Detect which cell encompasses the target text, then output its (X, Y) center coordinate. 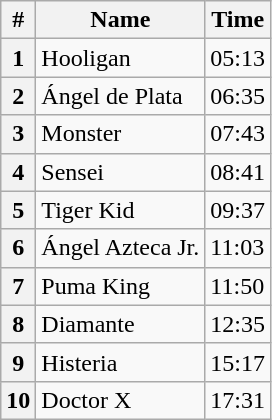
Diamante (120, 324)
17:31 (238, 400)
Monster (120, 134)
Histeria (120, 362)
6 (18, 248)
Name (120, 20)
Puma King (120, 286)
Doctor X (120, 400)
# (18, 20)
Time (238, 20)
15:17 (238, 362)
09:37 (238, 210)
11:03 (238, 248)
2 (18, 96)
12:35 (238, 324)
7 (18, 286)
08:41 (238, 172)
11:50 (238, 286)
4 (18, 172)
07:43 (238, 134)
05:13 (238, 58)
06:35 (238, 96)
Sensei (120, 172)
9 (18, 362)
5 (18, 210)
8 (18, 324)
3 (18, 134)
Ángel de Plata (120, 96)
Ángel Azteca Jr. (120, 248)
10 (18, 400)
1 (18, 58)
Tiger Kid (120, 210)
Hooligan (120, 58)
